Scan for the cell matching the given text and deliver its [X, Y] coordinate at center. 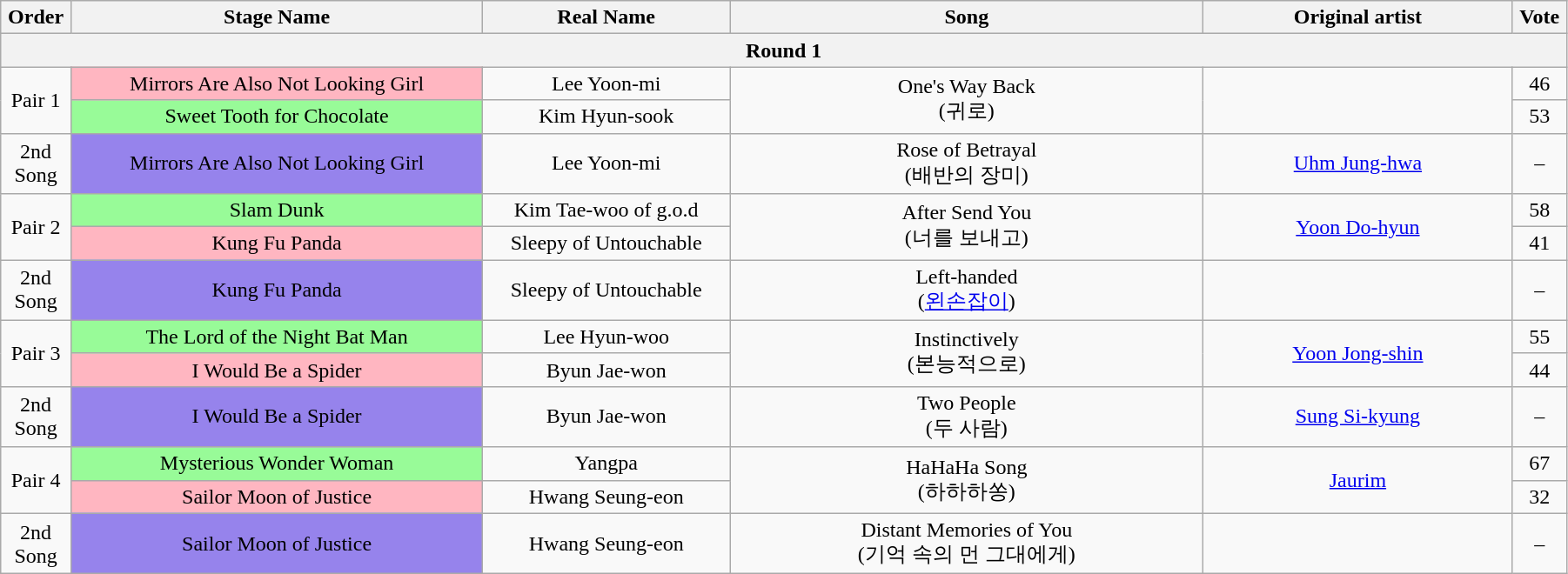
Pair 4 [37, 480]
Kim Tae-woo of g.o.d [606, 210]
67 [1540, 464]
HaHaHa Song(하하하쏭) [967, 480]
One's Way Back(귀로) [967, 100]
Slam Dunk [277, 210]
53 [1540, 117]
Song [967, 17]
Real Name [606, 17]
Round 1 [784, 50]
Yoon Do-hyun [1357, 227]
32 [1540, 497]
Yoon Jong-shin [1357, 353]
Distant Memories of You(기억 속의 먼 그대에게) [967, 544]
Jaurim [1357, 480]
Mysterious Wonder Woman [277, 464]
The Lord of the Night Bat Man [277, 337]
Sung Si-kyung [1357, 417]
41 [1540, 244]
Uhm Jung-hwa [1357, 164]
Sweet Tooth for Chocolate [277, 117]
55 [1540, 337]
Instinctively(본능적으로) [967, 353]
Vote [1540, 17]
Yangpa [606, 464]
Pair 3 [37, 353]
Lee Hyun-woo [606, 337]
Original artist [1357, 17]
Stage Name [277, 17]
46 [1540, 83]
58 [1540, 210]
After Send You(너를 보내고) [967, 227]
Kim Hyun-sook [606, 117]
Order [37, 17]
Two People(두 사람) [967, 417]
44 [1540, 370]
Pair 1 [37, 100]
Left-handed(왼손잡이) [967, 290]
Pair 2 [37, 227]
Rose of Betrayal(배반의 장미) [967, 164]
